For the text-containing cell, return its midpoint in [X, Y] coordinate format. 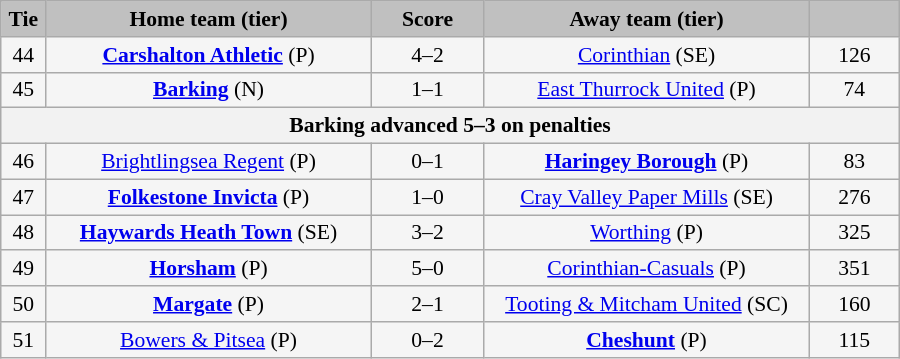
1–0 [427, 197]
East Thurrock United (P) [647, 90]
Corinthian-Casuals (P) [647, 269]
47 [24, 197]
0–2 [427, 340]
83 [854, 162]
325 [854, 233]
48 [24, 233]
351 [854, 269]
160 [854, 304]
Haringey Borough (P) [647, 162]
Horsham (P) [209, 269]
5–0 [427, 269]
Away team (tier) [647, 19]
2–1 [427, 304]
Brightlingsea Regent (P) [209, 162]
Corinthian (SE) [647, 55]
Score [427, 19]
Tie [24, 19]
276 [854, 197]
49 [24, 269]
115 [854, 340]
0–1 [427, 162]
Home team (tier) [209, 19]
Folkestone Invicta (P) [209, 197]
Margate (P) [209, 304]
Barking (N) [209, 90]
74 [854, 90]
3–2 [427, 233]
Haywards Heath Town (SE) [209, 233]
Worthing (P) [647, 233]
51 [24, 340]
Tooting & Mitcham United (SC) [647, 304]
Cheshunt (P) [647, 340]
44 [24, 55]
Carshalton Athletic (P) [209, 55]
50 [24, 304]
126 [854, 55]
Barking advanced 5–3 on penalties [450, 126]
4–2 [427, 55]
45 [24, 90]
Bowers & Pitsea (P) [209, 340]
46 [24, 162]
1–1 [427, 90]
Cray Valley Paper Mills (SE) [647, 197]
